Return the [X, Y] coordinate for the center point of the cell that contains the specified text.  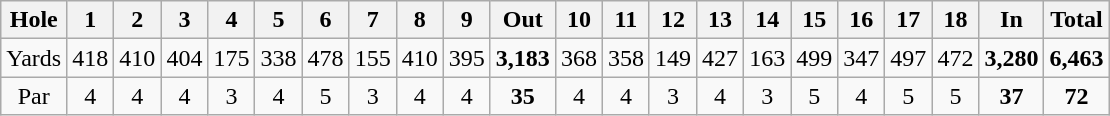
35 [522, 96]
395 [466, 58]
18 [956, 20]
14 [768, 20]
72 [1076, 96]
Yards [34, 58]
472 [956, 58]
347 [862, 58]
13 [720, 20]
497 [908, 58]
338 [278, 58]
3,183 [522, 58]
427 [720, 58]
12 [672, 20]
499 [814, 58]
175 [232, 58]
3,280 [1012, 58]
6 [326, 20]
163 [768, 58]
Out [522, 20]
10 [578, 20]
404 [184, 58]
8 [420, 20]
9 [466, 20]
11 [626, 20]
155 [372, 58]
149 [672, 58]
16 [862, 20]
418 [90, 58]
15 [814, 20]
In [1012, 20]
Par [34, 96]
358 [626, 58]
2 [138, 20]
Hole [34, 20]
37 [1012, 96]
6,463 [1076, 58]
Total [1076, 20]
17 [908, 20]
7 [372, 20]
478 [326, 58]
1 [90, 20]
368 [578, 58]
